Capture the cell that displays the provided text and extract its (x, y) central coordinate. 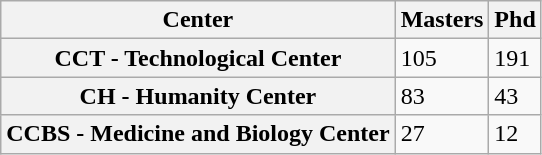
Phd (515, 20)
27 (442, 134)
83 (442, 96)
43 (515, 96)
Masters (442, 20)
12 (515, 134)
191 (515, 58)
105 (442, 58)
CCBS - Medicine and Biology Center (198, 134)
CH - Humanity Center (198, 96)
Center (198, 20)
CCT - Technological Center (198, 58)
